Find where the given text appears and provide that cell's center as (x, y) coordinate. 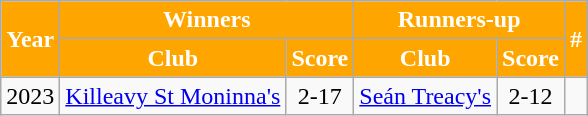
Killeavy St Moninna's (173, 96)
2-17 (320, 96)
Runners-up (460, 20)
Winners (207, 20)
Seán Treacy's (426, 96)
2-12 (531, 96)
2023 (30, 96)
# (576, 39)
Year (30, 39)
